For the text-containing cell, return its midpoint in (X, Y) coordinate format. 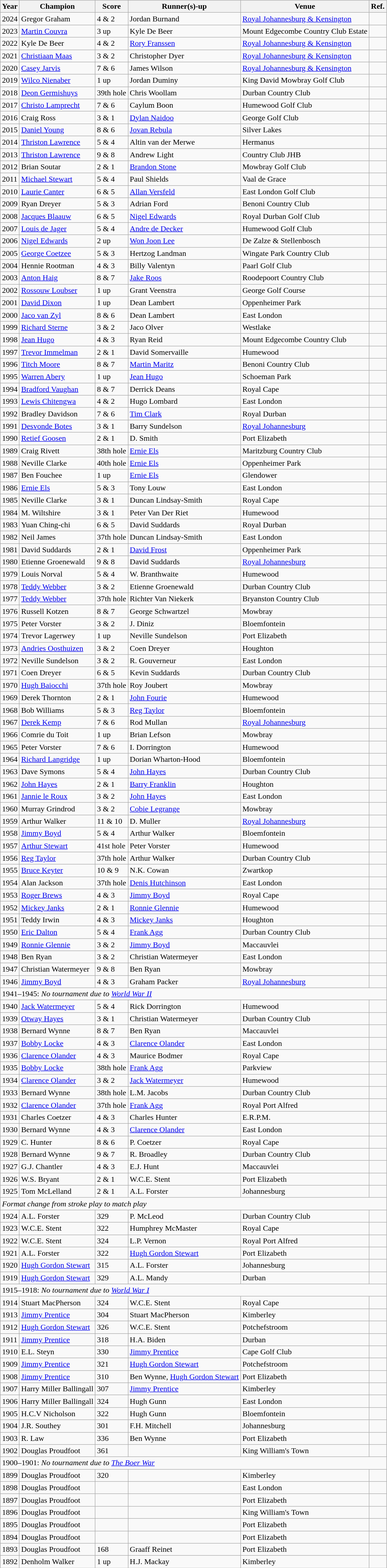
1892 (10, 1562)
Caylum Boon (184, 105)
1920 (10, 1265)
1982 (10, 537)
1935 (10, 1068)
David Somervaille (184, 352)
1985 (10, 500)
1956 (10, 858)
Roodepoort Country Club (305, 278)
1986 (10, 488)
1941–1945: No tournament due to World War II (193, 994)
Christo Lamprecht (57, 105)
361 (112, 1451)
1911 (10, 1340)
Roger Brews (57, 895)
2004 (10, 266)
Peter Van Der Riet (184, 512)
Dylan Naidoo (184, 117)
Roy Joubert (184, 685)
Won Joon Lee (184, 241)
1928 (10, 1155)
Jaco van Zyl (57, 315)
E.R.P.M. (305, 1117)
1994 (10, 389)
1981 (10, 550)
1968 (10, 710)
Martin Maritz (184, 365)
1979 (10, 574)
2005 (10, 253)
1897 (10, 1500)
1983 (10, 525)
1955 (10, 870)
Tim Clark (184, 414)
1934 (10, 1080)
Eric Dalton (57, 932)
1914 (10, 1302)
2024 (10, 19)
John Fourie (184, 698)
Jordan Duminy (184, 80)
2016 (10, 117)
Retief Goosen (57, 438)
1969 (10, 698)
D. Muller (184, 821)
L.P. Vernon (184, 1241)
1919 (10, 1278)
1970 (10, 685)
Daniel Young (57, 130)
Year (10, 6)
11 & 10 (112, 821)
Neil James (57, 537)
Maritzburg Country Club (305, 451)
Paarl Golf Club (305, 266)
Richard Langridge (57, 760)
2010 (10, 192)
1936 (10, 1056)
1972 (10, 661)
Charles Hunter (184, 1117)
Parkview (305, 1068)
2002 (10, 290)
Laurie Canter (57, 192)
1965 (10, 747)
Hermanus (305, 142)
1961 (10, 796)
1974 (10, 636)
H.J. Mackay (184, 1562)
Michael Stewart (57, 179)
Cobie Legrange (184, 809)
1946 (10, 982)
Barry Sundelson (184, 426)
Champion (57, 6)
1995 (10, 377)
2009 (10, 204)
1966 (10, 735)
Denis Hutchinson (184, 883)
1957 (10, 846)
Jannie le Roux (57, 796)
Russell Kotzen (57, 611)
1988 (10, 463)
1899 (10, 1475)
1903 (10, 1438)
40th hole (112, 463)
1938 (10, 1031)
Bruce Keyter (57, 870)
Jordan Burnand (184, 19)
Jacques Blaauw (57, 216)
L.M. Jacobs (184, 1093)
1967 (10, 722)
1932 (10, 1105)
Casey Jarvis (57, 68)
9 & 7 (112, 1155)
1959 (10, 821)
Rod Mullan (184, 722)
Christiaan Maas (57, 56)
Louis de Jager (57, 229)
2 up (112, 241)
Gregor Graham (57, 19)
Brian Soutar (57, 167)
1912 (10, 1327)
1940 (10, 1006)
2014 (10, 142)
2017 (10, 105)
1921 (10, 1253)
1893 (10, 1550)
1951 (10, 920)
41st hole (112, 846)
Hugo Lombard (184, 401)
1937 (10, 1043)
Schoeman Park (305, 377)
2006 (10, 241)
2003 (10, 278)
Derek Kemp (57, 722)
Wilco Nienaber (57, 80)
1949 (10, 945)
Mount Edgecombe Country Club (305, 340)
1960 (10, 809)
Score (112, 6)
Craig Ross (57, 117)
Andrew Light (184, 155)
10 & 9 (112, 870)
Ben Wynne, Hugh Gordon Stewart (184, 1377)
1895 (10, 1525)
1906 (10, 1401)
Graaff Reinet (184, 1550)
1948 (10, 957)
1908 (10, 1377)
2013 (10, 155)
Jovan Rebula (184, 130)
Tom McLelland (57, 1191)
King David Mowbray Golf Club (305, 80)
1947 (10, 969)
Wingate Park Country Club (305, 253)
Bob Williams (57, 710)
2015 (10, 130)
2000 (10, 315)
J.R. Southey (57, 1426)
Silver Lakes (305, 130)
R. Gouverneur (184, 661)
1902 (10, 1451)
Charles Coetzer (57, 1117)
Maurice Bodmer (184, 1056)
Martin Couvra (57, 31)
1978 (10, 587)
Graham Packer (184, 982)
321 (112, 1364)
Anton Haig (57, 278)
East London Golf Club (305, 192)
2019 (10, 80)
1904 (10, 1426)
R. Broadley (184, 1155)
1952 (10, 907)
2008 (10, 216)
E.J. Hunt (184, 1167)
F.H. Mitchell (184, 1426)
1990 (10, 438)
1991 (10, 426)
Louis Norval (57, 574)
Chris Woollam (184, 93)
3 up (112, 31)
304 (112, 1315)
P. Coetzer (184, 1142)
Andre de Decker (184, 229)
J. Diniz (184, 624)
Titch Moore (57, 365)
George Coetzee (57, 253)
C. Hunter (57, 1142)
Trevor Immelman (57, 352)
1915–1918: No tournament due to World War I (193, 1290)
A.L. Mandy (184, 1278)
N.K. Cowan (184, 870)
Mowbray Golf Club (305, 167)
1953 (10, 895)
W.S. Bryant (57, 1179)
Derek Thornton (57, 698)
David Dixon (57, 303)
Bradley Davidson (57, 414)
1907 (10, 1389)
Royal Durban Golf Club (305, 216)
Kevin Suddards (184, 673)
1993 (10, 401)
Bryanston Country Club (305, 599)
George Schwartzel (184, 611)
Christopher Dyer (184, 56)
Lewis Chitengwa (57, 401)
Alan Jackson (57, 883)
2020 (10, 68)
2012 (10, 167)
Hertzog Landman (184, 253)
1939 (10, 1019)
G.J. Chantler (57, 1167)
Rick Dorrington (184, 1006)
Rossouw Loubser (57, 290)
2021 (10, 56)
1996 (10, 365)
2011 (10, 179)
Zwartkop (305, 870)
2018 (10, 93)
Runner(s)-up (184, 6)
1962 (10, 784)
1976 (10, 611)
1896 (10, 1512)
Brian Lefson (184, 735)
Grant Veenstra (184, 290)
Trevor Lagerwey (57, 636)
Ben Fouchee (57, 475)
Cape Golf Club (305, 1352)
1925 (10, 1191)
1905 (10, 1414)
1964 (10, 760)
Yuan Ching-chi (57, 525)
Ryan Reid (184, 340)
Altin van der Merwe (184, 142)
Country Club JHB (305, 155)
Richard Sterne (57, 327)
George Golf Club (305, 117)
310 (112, 1377)
2007 (10, 229)
Glendower (305, 475)
Otway Hayes (57, 1019)
336 (112, 1438)
W. Branthwaite (184, 574)
Teddy Irwin (57, 920)
P. McLeod (184, 1216)
Ben Wynne (184, 1438)
Ryan Dreyer (57, 204)
1977 (10, 599)
1894 (10, 1537)
1931 (10, 1117)
1998 (10, 340)
Murray Grindrod (57, 809)
Westlake (305, 327)
1973 (10, 648)
307 (112, 1389)
39th hole (112, 93)
1992 (10, 414)
1926 (10, 1179)
Format change from stroke play to match play (193, 1204)
Desvonde Botes (57, 426)
1923 (10, 1228)
1975 (10, 624)
E.L. Steyn (57, 1352)
Billy Valentyn (184, 266)
1997 (10, 352)
George Golf Course (305, 290)
Derrick Deans (184, 389)
1922 (10, 1241)
320 (112, 1475)
Paul Shields (184, 179)
1929 (10, 1142)
1963 (10, 772)
1971 (10, 673)
1950 (10, 932)
315 (112, 1265)
James Wilson (184, 68)
I. Dorrington (184, 747)
1900–1901: No tournament due to The Boer War (193, 1463)
Mount Edgecombe Country Club Estate (305, 31)
318 (112, 1340)
Vaal de Grace (305, 179)
326 (112, 1327)
2023 (10, 31)
2001 (10, 303)
1989 (10, 451)
David Frost (184, 550)
Andries Oosthuizen (57, 648)
Dave Symons (57, 772)
Ref. (378, 6)
1954 (10, 883)
1984 (10, 512)
1930 (10, 1130)
Richter Van Niekerk (184, 599)
Rory Franssen (184, 43)
Arthur Stewart (57, 846)
Hugh Baiocchi (57, 685)
Barry Franklin (184, 784)
1980 (10, 562)
Craig Rivett (57, 451)
H.C.V Nicholson (57, 1414)
De Zalze & Stellenbosch (305, 241)
1999 (10, 327)
1898 (10, 1488)
Humphrey McMaster (184, 1228)
D. Smith (184, 438)
Denholm Walker (57, 1562)
Dorian Wharton-Hood (184, 760)
Jake Roos (184, 278)
Hennie Rootman (57, 266)
1909 (10, 1364)
Jaco Olver (184, 327)
Bradford Vaughan (57, 389)
1987 (10, 475)
Adrian Ford (184, 204)
Warren Abery (57, 377)
1913 (10, 1315)
301 (112, 1426)
1910 (10, 1352)
1958 (10, 833)
Deon Germishuys (57, 93)
168 (112, 1550)
330 (112, 1352)
Comrie du Toit (57, 735)
Brandon Stone (184, 167)
1933 (10, 1093)
1927 (10, 1167)
Tony Louw (184, 488)
Venue (305, 6)
M. Wiltshire (57, 512)
Allan Versfeld (184, 192)
H.A. Biden (184, 1340)
1924 (10, 1216)
2022 (10, 43)
R. Law (57, 1438)
